Scan for the cell matching the given text and deliver its (X, Y) coordinate at center. 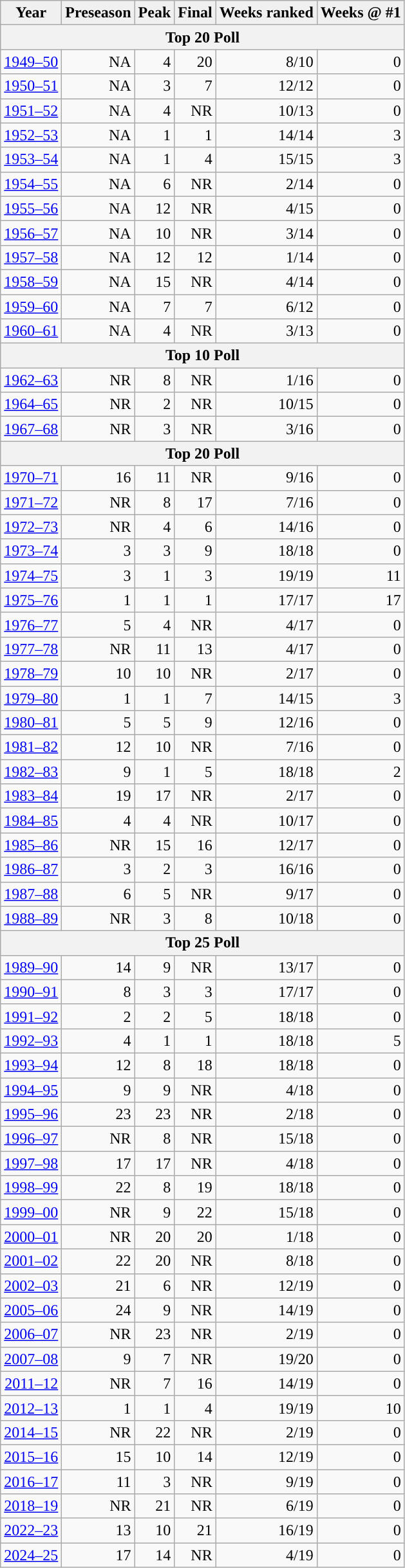
1983–84 (31, 796)
3/16 (267, 429)
1952–53 (31, 135)
2018–19 (31, 1506)
8/18 (267, 1261)
1982–83 (31, 772)
2022–23 (31, 1531)
1950–51 (31, 86)
1990–91 (31, 992)
1/14 (267, 257)
1976–77 (31, 624)
14/14 (267, 135)
3/14 (267, 233)
2005–06 (31, 1310)
12/12 (267, 86)
Weeks ranked (267, 13)
1986–87 (31, 870)
2001–02 (31, 1261)
1967–68 (31, 429)
2012–13 (31, 1408)
8/10 (267, 62)
2/18 (267, 1115)
10/17 (267, 821)
16/19 (267, 1531)
1949–50 (31, 62)
19/20 (267, 1359)
1974–75 (31, 576)
1951–52 (31, 111)
1/16 (267, 380)
6/12 (267, 307)
2015–16 (31, 1457)
1993–94 (31, 1065)
14/15 (267, 698)
1988–89 (31, 918)
Weeks @ #1 (361, 13)
1978–79 (31, 673)
1975–76 (31, 600)
1991–92 (31, 1016)
12/17 (267, 845)
9/16 (267, 478)
1971–72 (31, 502)
1956–57 (31, 233)
1973–74 (31, 551)
13/17 (267, 967)
2024–25 (31, 1555)
1981–82 (31, 747)
Top 25 Poll (203, 943)
1979–80 (31, 698)
1995–96 (31, 1115)
2000–01 (31, 1237)
3/13 (267, 331)
1987–88 (31, 894)
1996–97 (31, 1139)
1954–55 (31, 184)
1998–99 (31, 1188)
2011–12 (31, 1383)
1997–98 (31, 1163)
1960–61 (31, 331)
1955–56 (31, 208)
24 (98, 1310)
1953–54 (31, 160)
Preseason (98, 13)
1985–86 (31, 845)
18 (195, 1065)
Final (195, 13)
1957–58 (31, 257)
Peak (155, 13)
Top 10 Poll (203, 356)
14/16 (267, 527)
Year (31, 13)
9/19 (267, 1481)
6/19 (267, 1506)
1977–78 (31, 649)
1962–63 (31, 380)
10/18 (267, 918)
2006–07 (31, 1335)
1959–60 (31, 307)
1992–93 (31, 1041)
15/15 (267, 160)
1984–85 (31, 821)
4/19 (267, 1555)
1/18 (267, 1237)
4/15 (267, 208)
2002–03 (31, 1286)
10/13 (267, 111)
4/14 (267, 282)
1972–73 (31, 527)
10/15 (267, 405)
1980–81 (31, 723)
2014–15 (31, 1432)
1999–00 (31, 1212)
1958–59 (31, 282)
2007–08 (31, 1359)
2016–17 (31, 1481)
1970–71 (31, 478)
1989–90 (31, 967)
9/17 (267, 894)
12/16 (267, 723)
2/14 (267, 184)
16/16 (267, 870)
1964–65 (31, 405)
1994–95 (31, 1090)
